Find where the given text appears and provide that cell's center as (x, y) coordinate. 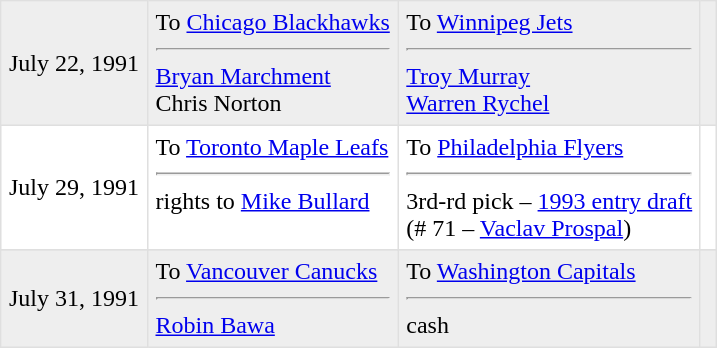
To Washington Capitalscash (549, 299)
July 22, 1991 (74, 63)
To Winnipeg JetsTroy MurrayWarren Rychel (549, 63)
To Vancouver CanucksRobin Bawa (272, 299)
To Philadelphia Flyers3rd-rd pick – 1993 entry draft(# 71 – Vaclav Prospal) (549, 187)
To Toronto Maple Leafsrights to Mike Bullard (272, 187)
To Chicago BlackhawksBryan MarchmentChris Norton (272, 63)
July 31, 1991 (74, 299)
July 29, 1991 (74, 187)
